Capture the cell that displays the provided text and extract its [x, y] central coordinate. 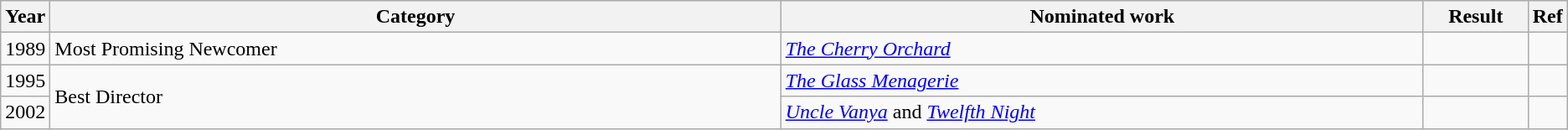
2002 [25, 112]
The Glass Menagerie [1102, 81]
Nominated work [1102, 17]
Uncle Vanya and Twelfth Night [1102, 112]
Result [1476, 17]
Year [25, 17]
Category [415, 17]
1995 [25, 81]
Best Director [415, 96]
Most Promising Newcomer [415, 49]
1989 [25, 49]
Ref [1548, 17]
The Cherry Orchard [1102, 49]
